Return the [X, Y] coordinate for the center point of the cell that contains the specified text.  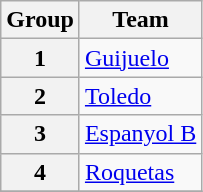
1 [40, 58]
3 [40, 134]
4 [40, 172]
Toledo [140, 96]
Guijuelo [140, 58]
2 [40, 96]
Group [40, 20]
Espanyol B [140, 134]
Roquetas [140, 172]
Team [140, 20]
